Pinpoint the cell where the given text exists, returning its [x, y] midpoint coordinate. 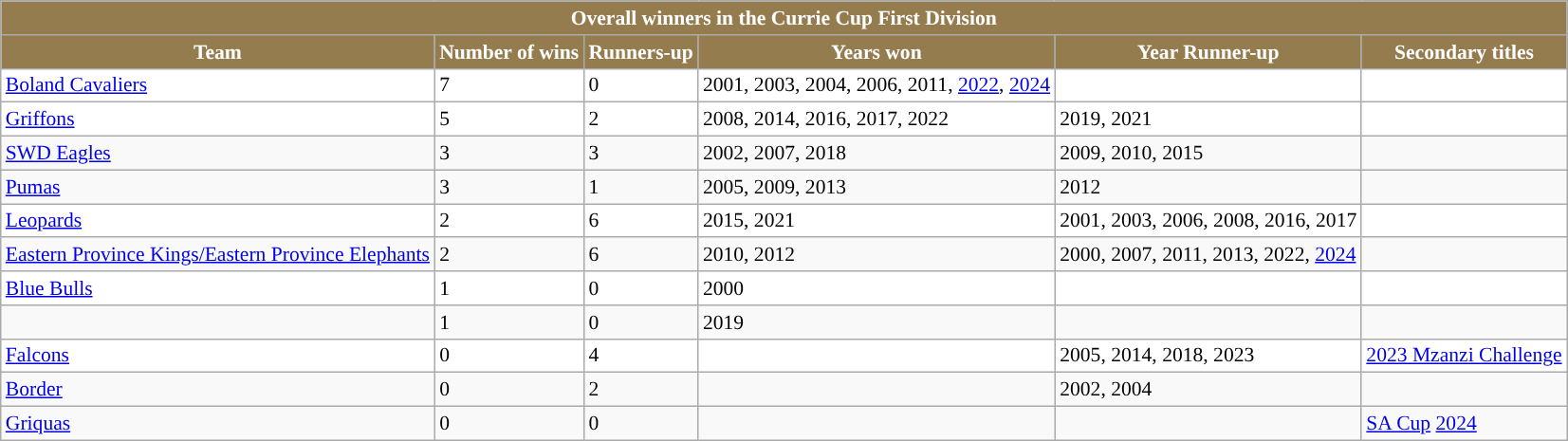
2000 [876, 288]
2019 [876, 322]
Pumas [218, 187]
Eastern Province Kings/Eastern Province Elephants [218, 255]
Runners-up [640, 52]
2023 Mzanzi Challenge [1464, 356]
2002, 2007, 2018 [876, 154]
Blue Bulls [218, 288]
Griffons [218, 119]
2012 [1208, 187]
Overall winners in the Currie Cup First Division [784, 18]
2005, 2009, 2013 [876, 187]
2002, 2004 [1208, 390]
Border [218, 390]
2000, 2007, 2011, 2013, 2022, 2024 [1208, 255]
Leopards [218, 221]
2001, 2003, 2004, 2006, 2011, 2022, 2024 [876, 85]
Team [218, 52]
SWD Eagles [218, 154]
4 [640, 356]
Secondary titles [1464, 52]
2010, 2012 [876, 255]
Boland Cavaliers [218, 85]
SA Cup 2024 [1464, 424]
2005, 2014, 2018, 2023 [1208, 356]
5 [508, 119]
Griquas [218, 424]
Years won [876, 52]
Year Runner-up [1208, 52]
2001, 2003, 2006, 2008, 2016, 2017 [1208, 221]
Number of wins [508, 52]
2008, 2014, 2016, 2017, 2022 [876, 119]
7 [508, 85]
2009, 2010, 2015 [1208, 154]
Falcons [218, 356]
2015, 2021 [876, 221]
2019, 2021 [1208, 119]
